Provide the [X, Y] coordinate of the cell's center where the given text is located.  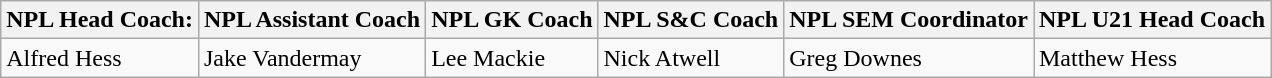
NPL GK Coach [512, 20]
NPL Assistant Coach [312, 20]
Matthew Hess [1152, 58]
Greg Downes [909, 58]
Alfred Hess [100, 58]
NPL Head Coach: [100, 20]
Jake Vandermay [312, 58]
Lee Mackie [512, 58]
Nick Atwell [691, 58]
NPL SEM Coordinator [909, 20]
NPL U21 Head Coach [1152, 20]
NPL S&C Coach [691, 20]
